Return the (X, Y) coordinate for the center point of the cell that contains the specified text.  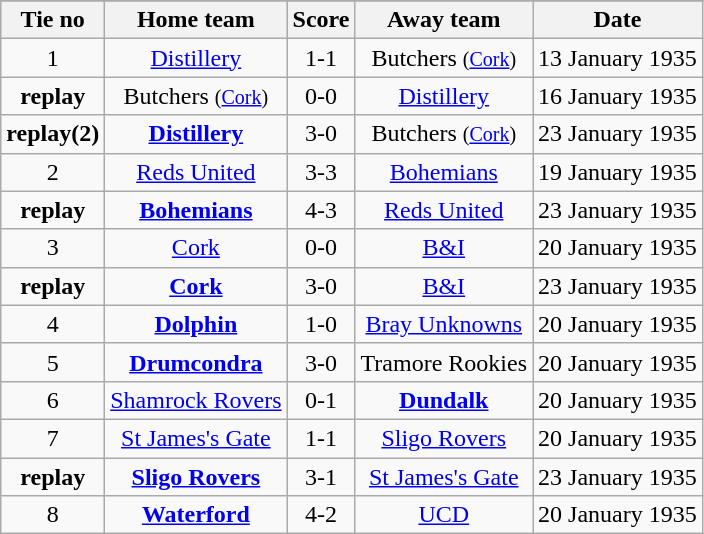
1 (53, 58)
Dundalk (444, 400)
3-1 (321, 477)
4-3 (321, 210)
16 January 1935 (618, 96)
Bray Unknowns (444, 324)
5 (53, 362)
UCD (444, 515)
2 (53, 172)
3-3 (321, 172)
1-0 (321, 324)
Dolphin (196, 324)
13 January 1935 (618, 58)
Drumcondra (196, 362)
Home team (196, 20)
Score (321, 20)
4-2 (321, 515)
8 (53, 515)
0-1 (321, 400)
Tie no (53, 20)
6 (53, 400)
7 (53, 438)
19 January 1935 (618, 172)
replay(2) (53, 134)
Date (618, 20)
4 (53, 324)
Shamrock Rovers (196, 400)
3 (53, 248)
Waterford (196, 515)
Away team (444, 20)
Tramore Rookies (444, 362)
